For the text-containing cell, return its midpoint in (X, Y) coordinate format. 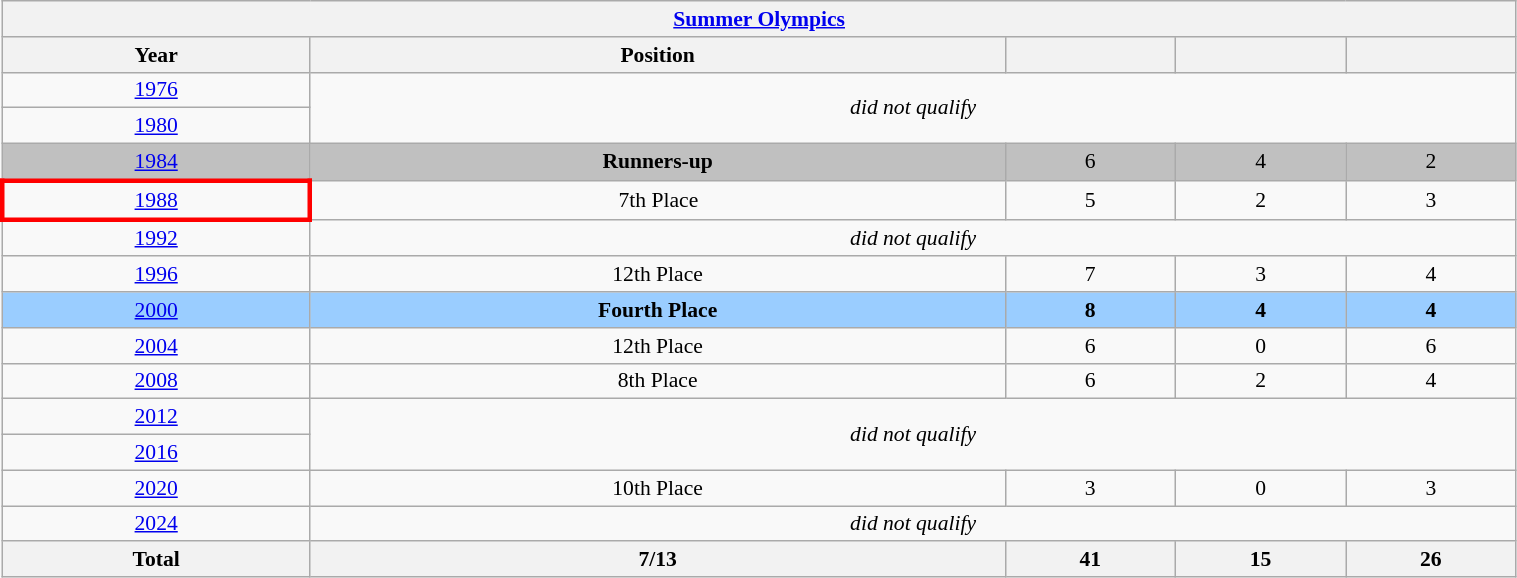
1976 (156, 90)
Fourth Place (658, 310)
2020 (156, 488)
Summer Olympics (759, 19)
7/13 (658, 560)
Total (156, 560)
1980 (156, 126)
1996 (156, 275)
10th Place (658, 488)
2004 (156, 346)
15 (1260, 560)
1984 (156, 162)
41 (1090, 560)
Year (156, 55)
7 (1090, 275)
2000 (156, 310)
7th Place (658, 200)
1992 (156, 238)
26 (1431, 560)
1988 (156, 200)
Runners-up (658, 162)
5 (1090, 200)
8th Place (658, 381)
2024 (156, 524)
2012 (156, 417)
8 (1090, 310)
2016 (156, 453)
2008 (156, 381)
Position (658, 55)
